Return the (X, Y) coordinate for the center point of the cell that contains the specified text.  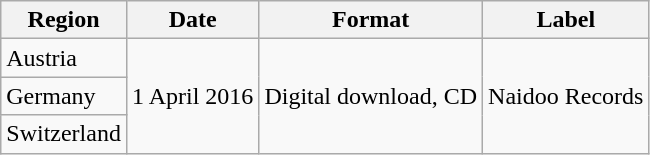
Switzerland (64, 134)
Region (64, 20)
Date (192, 20)
Format (371, 20)
Naidoo Records (566, 96)
Austria (64, 58)
Germany (64, 96)
Label (566, 20)
1 April 2016 (192, 96)
Digital download, CD (371, 96)
